Return [x, y] of the center of cell containing provided text 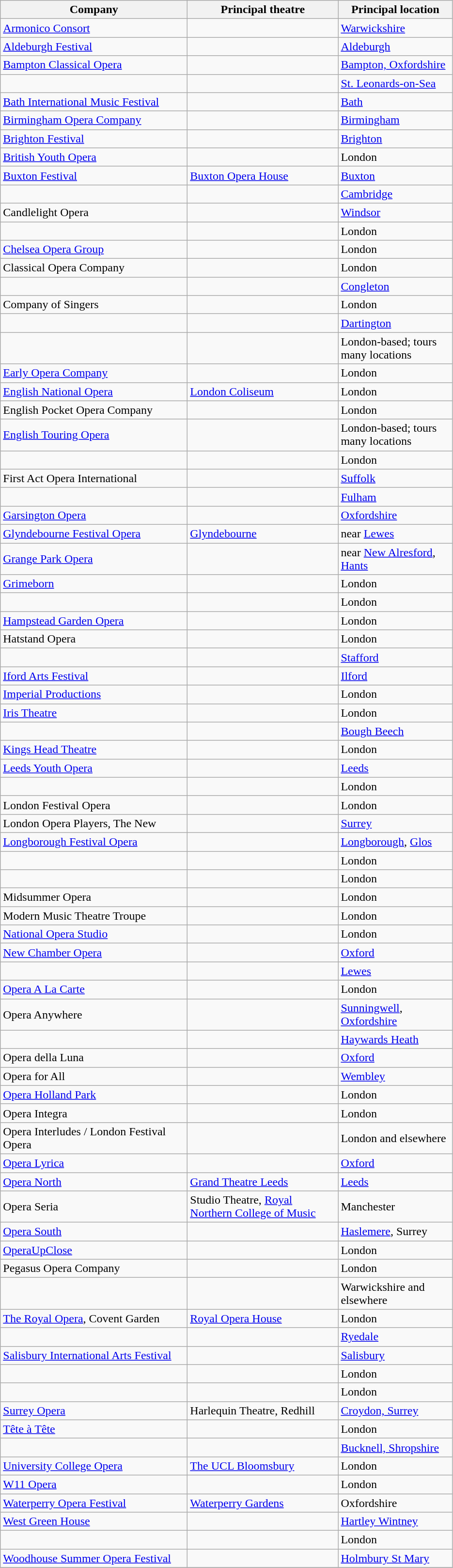
English Pocket Opera Company [94, 410]
Aldeburgh [395, 47]
Ilford [395, 676]
Manchester [395, 1207]
Buxton [395, 175]
Opera Anywhere [94, 1015]
Iris Theatre [94, 713]
The Royal Opera, Covent Garden [94, 1318]
W11 Opera [94, 1484]
Bath International Music Festival [94, 102]
Modern Music Theatre Troupe [94, 916]
London and elsewhere [395, 1138]
Harlequin Theatre, Redhill [263, 1411]
Dartington [395, 323]
Woodhouse Summer Opera Festival [94, 1558]
English National Opera [94, 392]
near New Alresford, Hants [395, 558]
Opera Seria [94, 1207]
Warwickshire [395, 28]
Company of Singers [94, 305]
First Act Opera International [94, 478]
Salisbury International Arts Festival [94, 1355]
Hartley Wintney [395, 1521]
Holmbury St Mary [395, 1558]
Surrey [395, 823]
Imperial Productions [94, 694]
Buxton Festival [94, 175]
Studio Theatre, Royal Northern College of Music [263, 1207]
Principal theatre [263, 10]
Birmingham [395, 120]
Opera Interludes / London Festival Opera [94, 1138]
National Opera Studio [94, 934]
University College Opera [94, 1466]
Brighton Festival [94, 139]
Surrey Opera [94, 1411]
Chelsea Opera Group [94, 250]
Wembley [395, 1076]
London Festival Opera [94, 805]
Opera for All [94, 1076]
Royal Opera House [263, 1318]
Early Opera Company [94, 373]
The UCL Bloomsbury [263, 1466]
Cambridge [395, 194]
Classical Opera Company [94, 268]
Croydon, Surrey [395, 1411]
New Chamber Opera [94, 953]
Candlelight Opera [94, 212]
Haywards Heath [395, 1039]
Warwickshire and elsewhere [395, 1294]
Opera South [94, 1232]
Glyndebourne Festival Opera [94, 533]
Brighton [395, 139]
Pegasus Opera Company [94, 1269]
Waterperry Gardens [263, 1503]
Opera Holland Park [94, 1095]
Company [94, 10]
Sunningwell, Oxfordshire [395, 1015]
OperaUpClose [94, 1250]
Bucknell, Shropshire [395, 1447]
West Green House [94, 1521]
Tête à Tête [94, 1429]
British Youth Opera [94, 157]
Bampton, Oxfordshire [395, 65]
Grand Theatre Leeds [263, 1182]
Garsington Opera [94, 515]
Buxton Opera House [263, 175]
Longborough Festival Opera [94, 842]
Opera Integra [94, 1113]
Grange Park Opera [94, 558]
Windsor [395, 212]
Hatstand Opera [94, 639]
Opera della Luna [94, 1058]
Lewes [395, 971]
Hampstead Garden Opera [94, 621]
St. Leonards-on-Sea [395, 83]
Bath [395, 102]
Suffolk [395, 478]
Opera Lyrica [94, 1163]
Grimeborn [94, 584]
Kings Head Theatre [94, 750]
Stafford [395, 658]
Midsummer Opera [94, 897]
Leeds Youth Opera [94, 768]
Waterperry Opera Festival [94, 1503]
Fulham [395, 497]
Salisbury [395, 1355]
English Touring Opera [94, 435]
Glyndebourne [263, 533]
Ryedale [395, 1337]
Aldeburgh Festival [94, 47]
Opera North [94, 1182]
London Coliseum [263, 392]
near Lewes [395, 533]
Iford Arts Festival [94, 676]
Principal location [395, 10]
Opera A La Carte [94, 989]
Congleton [395, 286]
Longborough, Glos [395, 842]
Haslemere, Surrey [395, 1232]
Armonico Consort [94, 28]
Bampton Classical Opera [94, 65]
Bough Beech [395, 731]
London Opera Players, The New [94, 823]
Birmingham Opera Company [94, 120]
